Determine the [X, Y] coordinate at the center of the cell enclosing the given text.  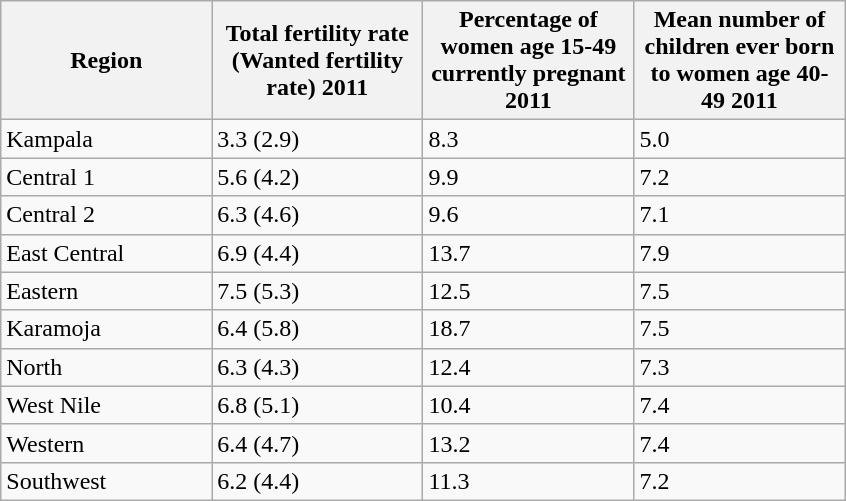
6.9 (4.4) [318, 253]
Southwest [106, 481]
Western [106, 443]
13.2 [528, 443]
6.3 (4.6) [318, 215]
9.6 [528, 215]
Central 2 [106, 215]
Central 1 [106, 177]
9.9 [528, 177]
Percentage of women age 15-49 currently pregnant 2011 [528, 60]
6.4 (4.7) [318, 443]
Karamoja [106, 329]
12.4 [528, 367]
Mean number of children ever born to women age 40-49 2011 [740, 60]
12.5 [528, 291]
5.0 [740, 139]
Region [106, 60]
Kampala [106, 139]
6.2 (4.4) [318, 481]
Eastern [106, 291]
8.3 [528, 139]
6.3 (4.3) [318, 367]
6.8 (5.1) [318, 405]
11.3 [528, 481]
West Nile [106, 405]
North [106, 367]
7.3 [740, 367]
7.5 (5.3) [318, 291]
13.7 [528, 253]
7.1 [740, 215]
East Central [106, 253]
5.6 (4.2) [318, 177]
7.9 [740, 253]
3.3 (2.9) [318, 139]
10.4 [528, 405]
Total fertility rate (Wanted fertility rate) 2011 [318, 60]
6.4 (5.8) [318, 329]
18.7 [528, 329]
